From the cell containing the given text, extract its center point as [x, y] coordinate. 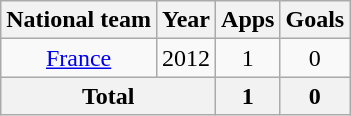
Apps [248, 20]
National team [79, 20]
Goals [315, 20]
Total [108, 96]
Year [186, 20]
France [79, 58]
2012 [186, 58]
